Output the (X, Y) coordinate of the center of the cell containing the given text.  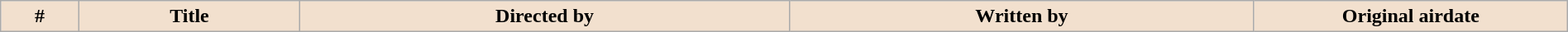
Written by (1022, 16)
Title (189, 16)
# (40, 16)
Original airdate (1411, 16)
Directed by (545, 16)
